Extract the [X, Y] coordinate from the center of the cell holding the provided text.  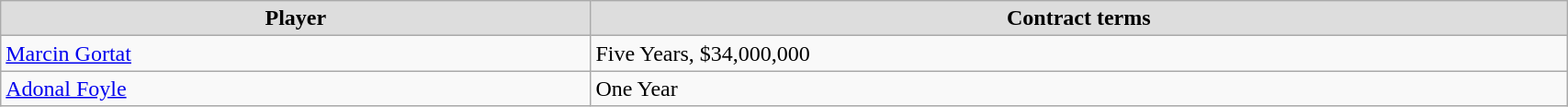
Adonal Foyle [296, 89]
Player [296, 18]
Contract terms [1078, 18]
One Year [1078, 89]
Five Years, $34,000,000 [1078, 53]
Marcin Gortat [296, 53]
